Output the (X, Y) coordinate of the center of the cell containing the given text.  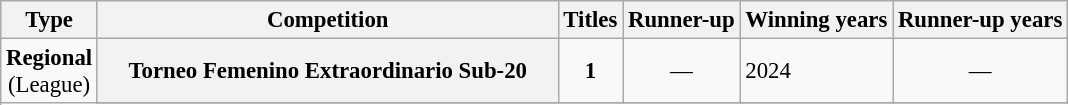
Torneo Femenino Extraordinario Sub-20 (328, 72)
2024 (816, 72)
Runner-up years (980, 20)
Competition (328, 20)
Type (50, 20)
1 (590, 72)
Runner-up (682, 20)
Winning years (816, 20)
Regional(League) (50, 72)
Titles (590, 20)
